From the cell containing the given text, extract its center point as (X, Y) coordinate. 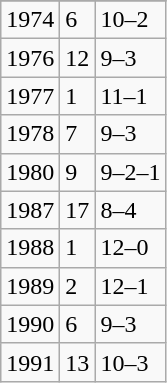
1991 (30, 362)
2 (78, 286)
1987 (30, 210)
13 (78, 362)
1990 (30, 324)
1989 (30, 286)
12–1 (130, 286)
1980 (30, 172)
10–2 (130, 20)
1988 (30, 248)
12–0 (130, 248)
1978 (30, 134)
12 (78, 58)
17 (78, 210)
8–4 (130, 210)
11–1 (130, 96)
1974 (30, 20)
10–3 (130, 362)
1976 (30, 58)
1977 (30, 96)
9 (78, 172)
9–2–1 (130, 172)
7 (78, 134)
